Identify which cell holds the provided text, then report its (x, y) central coordinate. 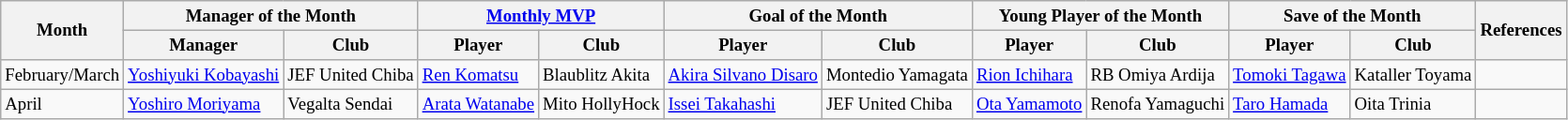
Manager (204, 45)
Vegalta Sendai (351, 104)
Kataller Toyama (1413, 74)
Mito HollyHock (601, 104)
Tomoki Tagawa (1290, 74)
Akira Silvano Disaro (743, 74)
Blaublitz Akita (601, 74)
Yoshiyuki Kobayashi (204, 74)
Renofa Yamaguchi (1158, 104)
Taro Hamada (1290, 104)
Issei Takahashi (743, 104)
February/March (62, 74)
Save of the Month (1352, 15)
Ota Yamamoto (1029, 104)
References (1521, 30)
Monthly MVP (541, 15)
Oita Trinia (1413, 104)
Yoshiro Moriyama (204, 104)
Goal of the Month (818, 15)
Arata Watanabe (478, 104)
Young Player of the Month (1100, 15)
Month (62, 30)
RB Omiya Ardija (1158, 74)
Montedio Yamagata (897, 74)
Ren Komatsu (478, 74)
April (62, 104)
Manager of the Month (271, 15)
Rion Ichihara (1029, 74)
